Return (X, Y) of the center of cell containing provided text 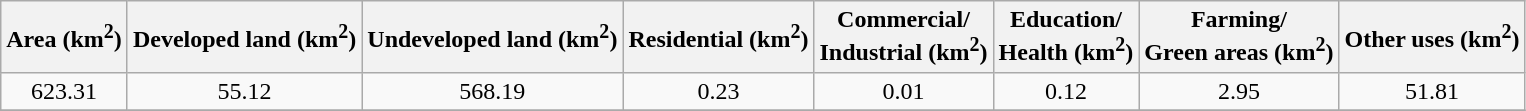
0.23 (718, 91)
55.12 (244, 91)
Education/ Health (km2) (1066, 37)
568.19 (492, 91)
623.31 (64, 91)
51.81 (1432, 91)
Commercial/ Industrial (km2) (904, 37)
Undeveloped land (km2) (492, 37)
Area (km2) (64, 37)
0.12 (1066, 91)
Developed land (km2) (244, 37)
Farming/ Green areas (km2) (1239, 37)
Residential (km2) (718, 37)
2.95 (1239, 91)
0.01 (904, 91)
Other uses (km2) (1432, 37)
